From the cell containing the given text, extract its center point as (x, y) coordinate. 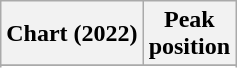
Peakposition (189, 34)
Chart (2022) (72, 34)
